Determine the [X, Y] coordinate at the center of the cell enclosing the given text.  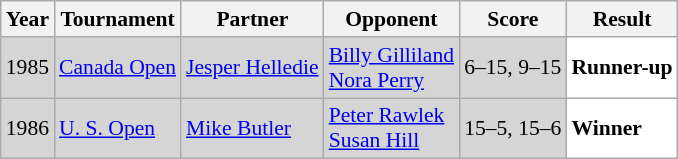
Partner [252, 19]
Opponent [392, 19]
Result [622, 19]
U. S. Open [118, 128]
Mike Butler [252, 128]
1985 [28, 68]
Runner-up [622, 68]
Year [28, 19]
Billy Gilliland Nora Perry [392, 68]
Score [512, 19]
Winner [622, 128]
6–15, 9–15 [512, 68]
Jesper Helledie [252, 68]
1986 [28, 128]
Tournament [118, 19]
15–5, 15–6 [512, 128]
Canada Open [118, 68]
Peter Rawlek Susan Hill [392, 128]
